Output the (X, Y) coordinate of the center of the cell containing the given text.  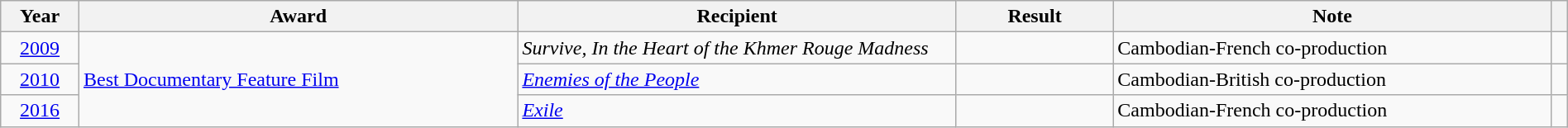
Year (40, 17)
Enemies of the People (737, 79)
2016 (40, 111)
Award (298, 17)
Cambodian-British co-production (1332, 79)
Survive, In the Heart of the Khmer Rouge Madness (737, 48)
Best Documentary Feature Film (298, 79)
Note (1332, 17)
2010 (40, 79)
2009 (40, 48)
Exile (737, 111)
Recipient (737, 17)
Result (1034, 17)
